Output the (X, Y) coordinate of the center of the cell containing the given text.  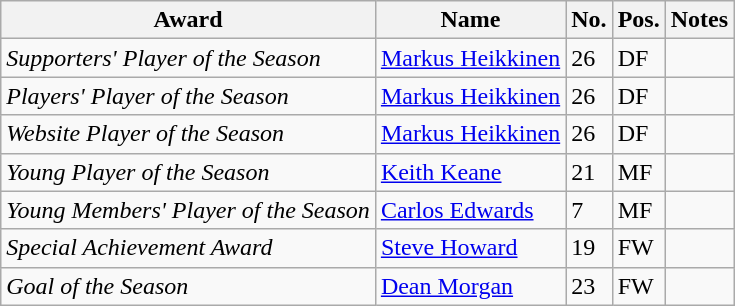
Goal of the Season (188, 286)
19 (589, 248)
Notes (699, 20)
23 (589, 286)
Name (470, 20)
Pos. (638, 20)
Award (188, 20)
Young Player of the Season (188, 172)
Special Achievement Award (188, 248)
Dean Morgan (470, 286)
No. (589, 20)
Steve Howard (470, 248)
Players' Player of the Season (188, 96)
Website Player of the Season (188, 134)
7 (589, 210)
Young Members' Player of the Season (188, 210)
Carlos Edwards (470, 210)
Supporters' Player of the Season (188, 58)
21 (589, 172)
Keith Keane (470, 172)
